For the text-containing cell, return its midpoint in [X, Y] coordinate format. 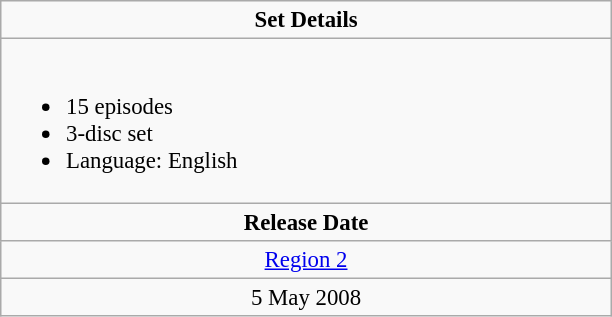
5 May 2008 [306, 297]
Release Date [306, 222]
Region 2 [306, 259]
Set Details [306, 20]
15 episodes3-disc setLanguage: English [306, 121]
